Scan for the cell matching the given text and deliver its (x, y) coordinate at center. 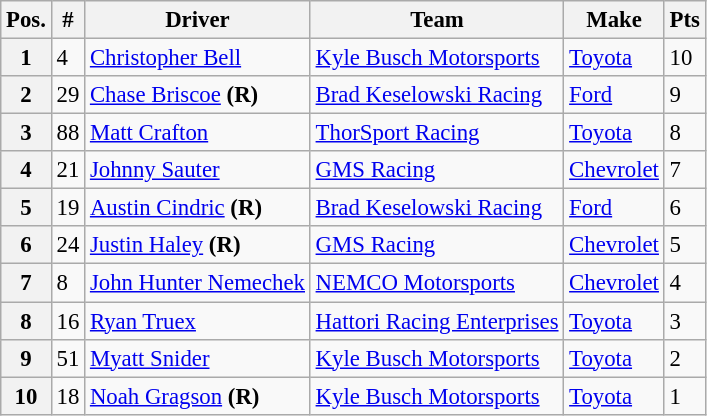
Team (437, 20)
NEMCO Motorsports (437, 283)
18 (68, 396)
51 (68, 358)
Matt Crafton (198, 133)
Make (614, 20)
Hattori Racing Enterprises (437, 321)
John Hunter Nemechek (198, 283)
Johnny Sauter (198, 170)
24 (68, 245)
16 (68, 321)
Pts (684, 20)
Myatt Snider (198, 358)
Driver (198, 20)
21 (68, 170)
ThorSport Racing (437, 133)
19 (68, 208)
29 (68, 95)
Chase Briscoe (R) (198, 95)
# (68, 20)
Ryan Truex (198, 321)
Noah Gragson (R) (198, 396)
Christopher Bell (198, 58)
88 (68, 133)
Austin Cindric (R) (198, 208)
Justin Haley (R) (198, 245)
Pos. (26, 20)
